For the text-containing cell, return its midpoint in (x, y) coordinate format. 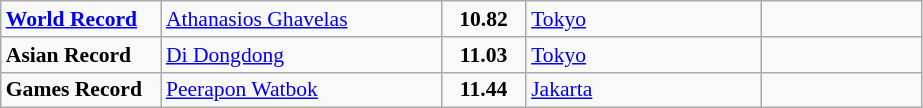
Games Record (81, 90)
11.03 (484, 55)
Athanasios Ghavelas (301, 19)
Di Dongdong (301, 55)
Peerapon Watbok (301, 90)
Asian Record (81, 55)
11.44 (484, 90)
10.82 (484, 19)
Jakarta (644, 90)
World Record (81, 19)
